From the cell containing the given text, extract its center point as [x, y] coordinate. 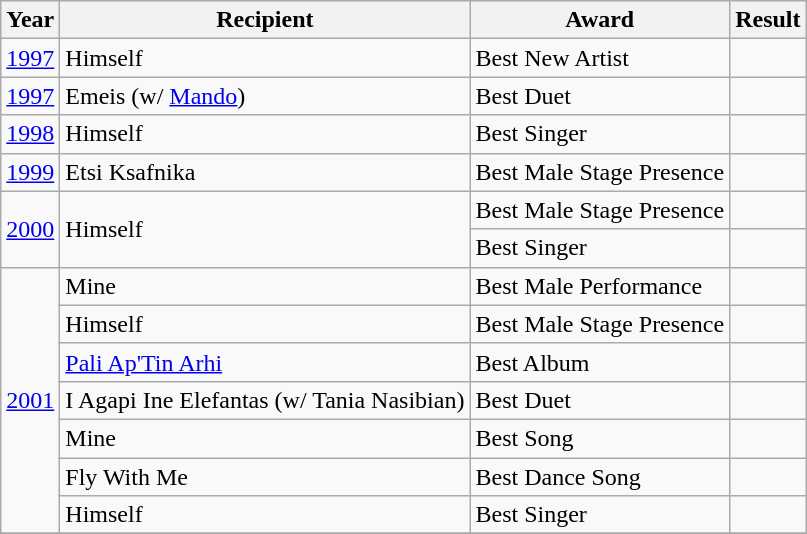
Best Song [600, 438]
2000 [30, 229]
2001 [30, 400]
Best Male Performance [600, 286]
I Agapi Ine Elefantas (w/ Tania Nasibian) [265, 400]
Best Dance Song [600, 477]
Fly With Me [265, 477]
Result [768, 20]
1999 [30, 172]
Award [600, 20]
Year [30, 20]
Best New Artist [600, 58]
Pali Ap'Tin Arhi [265, 362]
1998 [30, 134]
Etsi Ksafnika [265, 172]
Emeis (w/ Mando) [265, 96]
Best Album [600, 362]
Recipient [265, 20]
